Find where the given text appears and provide that cell's center as (X, Y) coordinate. 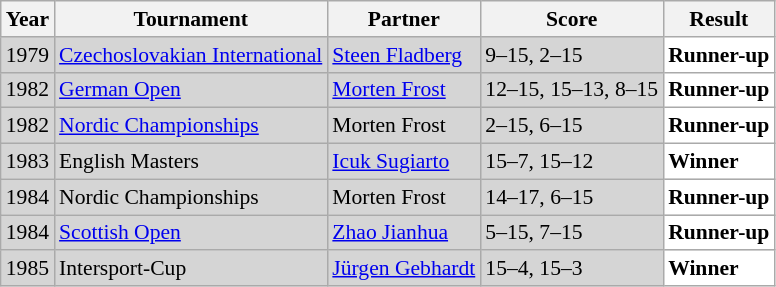
1985 (28, 269)
Score (572, 19)
Intersport-Cup (190, 269)
Scottish Open (190, 233)
2–15, 6–15 (572, 126)
Jürgen Gebhardt (404, 269)
Year (28, 19)
1979 (28, 55)
Partner (404, 19)
English Masters (190, 162)
5–15, 7–15 (572, 233)
German Open (190, 90)
14–17, 6–15 (572, 197)
Zhao Jianhua (404, 233)
Czechoslovakian International (190, 55)
1983 (28, 162)
Steen Fladberg (404, 55)
Tournament (190, 19)
9–15, 2–15 (572, 55)
12–15, 15–13, 8–15 (572, 90)
Result (718, 19)
Icuk Sugiarto (404, 162)
15–7, 15–12 (572, 162)
15–4, 15–3 (572, 269)
